Search for the cell housing the specified text and yield its [x, y] center coordinate. 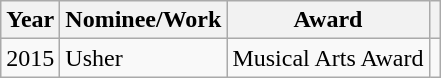
2015 [30, 58]
Year [30, 20]
Award [328, 20]
Usher [144, 58]
Nominee/Work [144, 20]
Musical Arts Award [328, 58]
